Find where the given text appears and provide that cell's center as [X, Y] coordinate. 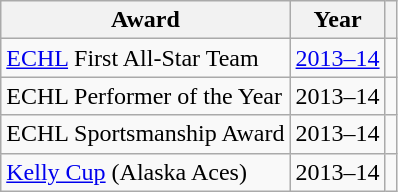
ECHL Sportsmanship Award [146, 134]
ECHL Performer of the Year [146, 96]
ECHL First All-Star Team [146, 58]
Kelly Cup (Alaska Aces) [146, 172]
Year [338, 20]
Award [146, 20]
